Detect which cell encompasses the target text, then output its (X, Y) center coordinate. 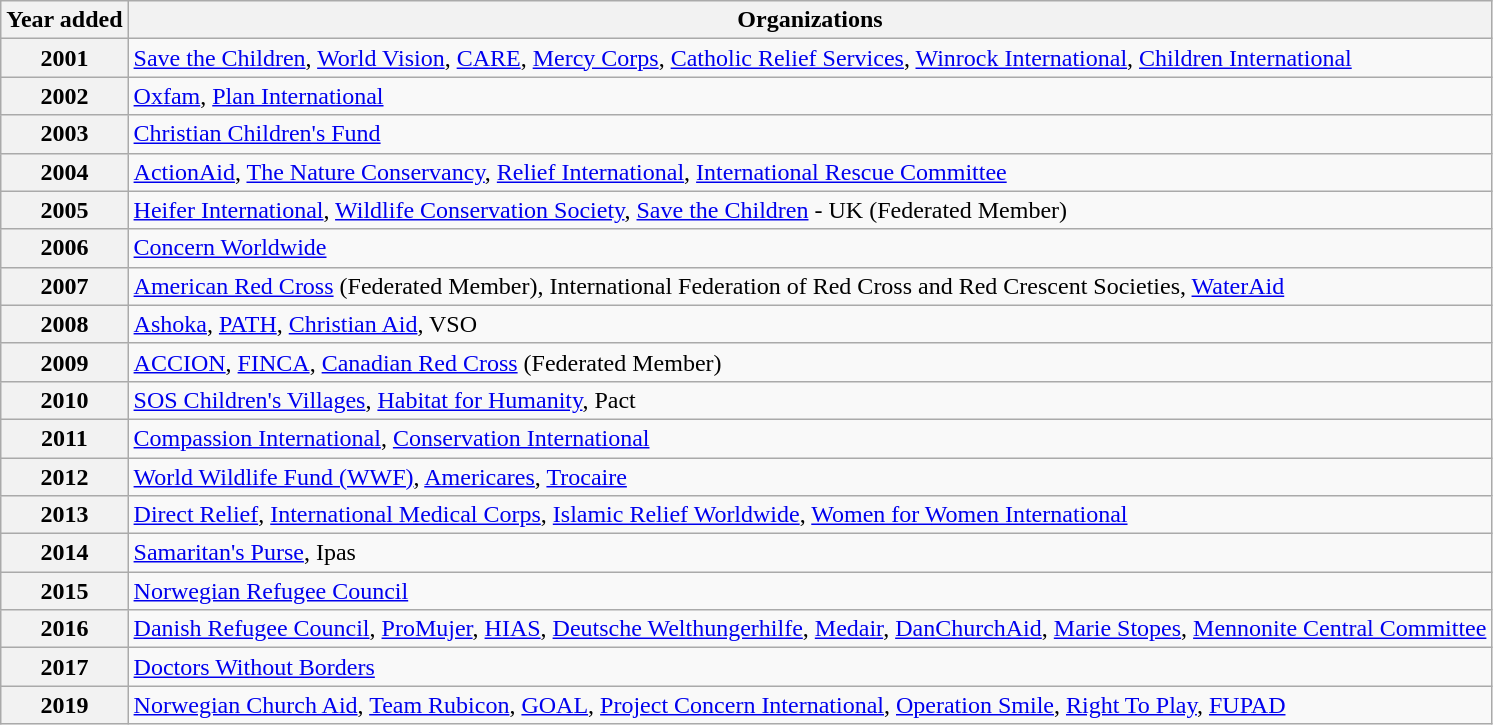
Save the Children, World Vision, CARE, Mercy Corps, Catholic Relief Services, Winrock International, Children International (810, 58)
Danish Refugee Council, ProMujer, HIAS, Deutsche Welthungerhilfe, Medair, DanChurchAid, Marie Stopes, Mennonite Central Committee (810, 629)
2002 (64, 96)
World Wildlife Fund (WWF), Americares, Trocaire (810, 477)
2006 (64, 248)
2016 (64, 629)
American Red Cross (Federated Member), International Federation of Red Cross and Red Crescent Societies, WaterAid (810, 286)
Norwegian Church Aid, Team Rubicon, GOAL, Project Concern International, Operation Smile, Right To Play, FUPAD (810, 705)
2017 (64, 667)
Compassion International, Conservation International (810, 438)
Heifer International, Wildlife Conservation Society, Save the Children - UK (Federated Member) (810, 210)
2009 (64, 362)
Organizations (810, 20)
2001 (64, 58)
2013 (64, 515)
Concern Worldwide (810, 248)
2015 (64, 591)
SOS Children's Villages, Habitat for Humanity, Pact (810, 400)
Year added (64, 20)
ActionAid, The Nature Conservancy, Relief International, International Rescue Committee (810, 172)
2010 (64, 400)
2012 (64, 477)
2005 (64, 210)
2007 (64, 286)
2004 (64, 172)
Samaritan's Purse, Ipas (810, 553)
Oxfam, Plan International (810, 96)
2011 (64, 438)
Doctors Without Borders (810, 667)
Norwegian Refugee Council (810, 591)
ACCION, FINCA, Canadian Red Cross (Federated Member) (810, 362)
2003 (64, 134)
Ashoka, PATH, Christian Aid, VSO (810, 324)
2019 (64, 705)
2008 (64, 324)
Christian Children's Fund (810, 134)
2014 (64, 553)
Direct Relief, International Medical Corps, Islamic Relief Worldwide, Women for Women International (810, 515)
